From the cell containing the given text, extract its center point as (X, Y) coordinate. 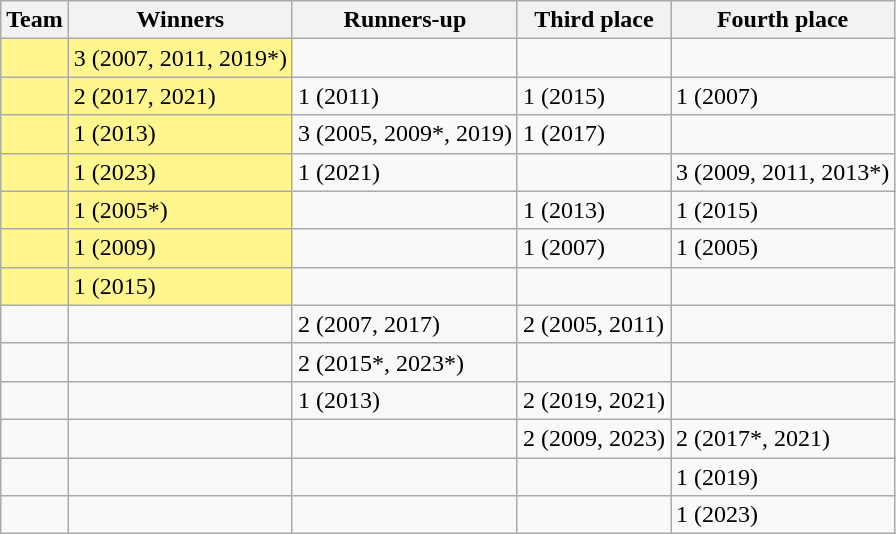
2 (2005, 2011) (594, 324)
1 (2009) (180, 248)
1 (2011) (404, 96)
Third place (594, 20)
3 (2009, 2011, 2013*) (783, 172)
Runners-up (404, 20)
Fourth place (783, 20)
3 (2005, 2009*, 2019) (404, 134)
1 (2005) (783, 248)
2 (2015*, 2023*) (404, 362)
1 (2019) (783, 477)
2 (2007, 2017) (404, 324)
Team (35, 20)
3 (2007, 2011, 2019*) (180, 58)
1 (2021) (404, 172)
2 (2017, 2021) (180, 96)
2 (2009, 2023) (594, 438)
Winners (180, 20)
2 (2017*, 2021) (783, 438)
1 (2005*) (180, 210)
1 (2017) (594, 134)
2 (2019, 2021) (594, 400)
